Search for the cell housing the specified text and yield its [X, Y] center coordinate. 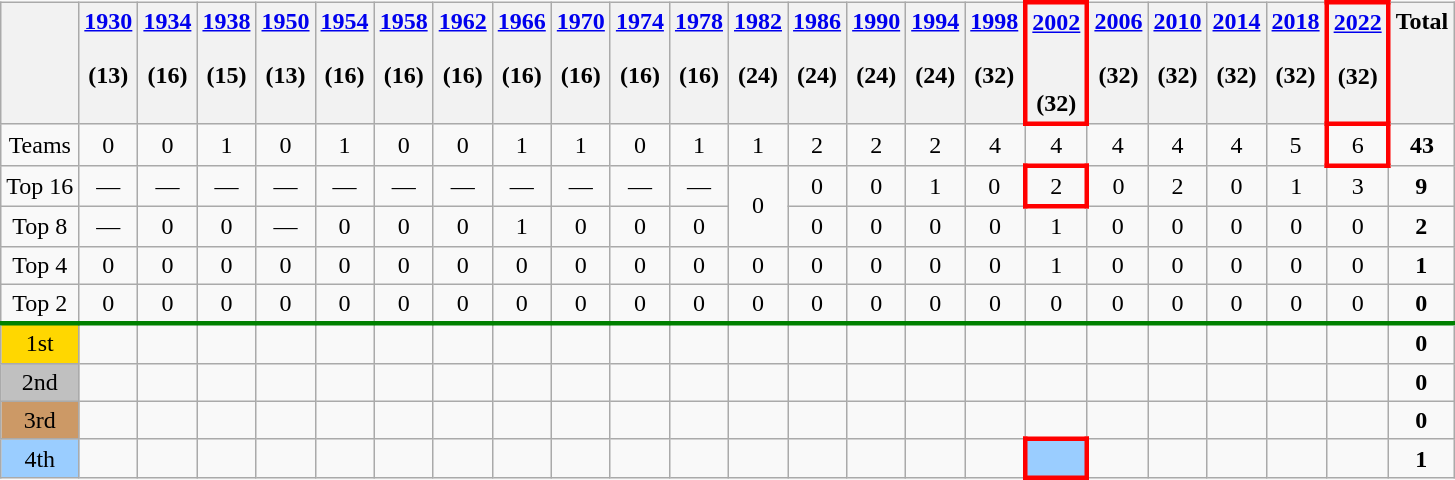
2010 (32) [1178, 63]
2002 (32) [1056, 63]
43 [1422, 144]
Top 16 [40, 186]
1974 (16) [640, 63]
2014 (32) [1236, 63]
1962 (16) [462, 63]
4th [40, 458]
2006 (32) [1118, 63]
1986 (24) [818, 63]
1950 (13) [286, 63]
9 [1422, 186]
1st [40, 344]
1930 (13) [108, 63]
1978 (16) [698, 63]
Top 2 [40, 304]
1982 (24) [758, 63]
1958 (16) [404, 63]
1994 (24) [936, 63]
Top 8 [40, 226]
2nd [40, 382]
5 [1296, 144]
1970 (16) [580, 63]
3 [1358, 186]
2018 (32) [1296, 63]
1934 (16) [168, 63]
Teams [40, 144]
Top 4 [40, 265]
1990 (24) [876, 63]
1966 (16) [522, 63]
1954 (16) [344, 63]
2022 (32) [1358, 63]
6 [1358, 144]
1998 (32) [996, 63]
Total [1422, 63]
3rd [40, 420]
1938 (15) [226, 63]
